Detect which cell encompasses the target text, then output its [x, y] center coordinate. 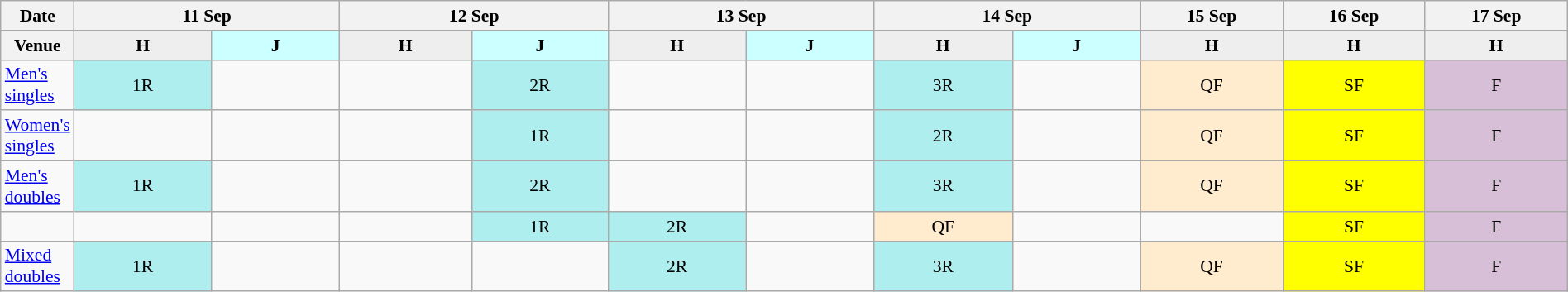
Men's singles [38, 84]
14 Sep [1007, 16]
Date [38, 16]
12 Sep [475, 16]
Mixed doubles [38, 266]
17 Sep [1496, 16]
Women's singles [38, 136]
Men's doubles [38, 185]
13 Sep [741, 16]
Venue [38, 45]
16 Sep [1354, 16]
15 Sep [1212, 16]
11 Sep [207, 16]
